Provide the (X, Y) coordinate of the cell's center where the given text is located.  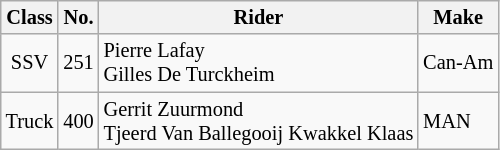
400 (78, 121)
Rider (259, 17)
SSV (30, 63)
No. (78, 17)
Pierre Lafay Gilles De Turckheim (259, 63)
Class (30, 17)
Make (458, 17)
Truck (30, 121)
MAN (458, 121)
Can-Am (458, 63)
251 (78, 63)
Gerrit Zuurmond Tjeerd Van Ballegooij Kwakkel Klaas (259, 121)
